Return the [x, y] coordinate for the center point of the cell that contains the specified text.  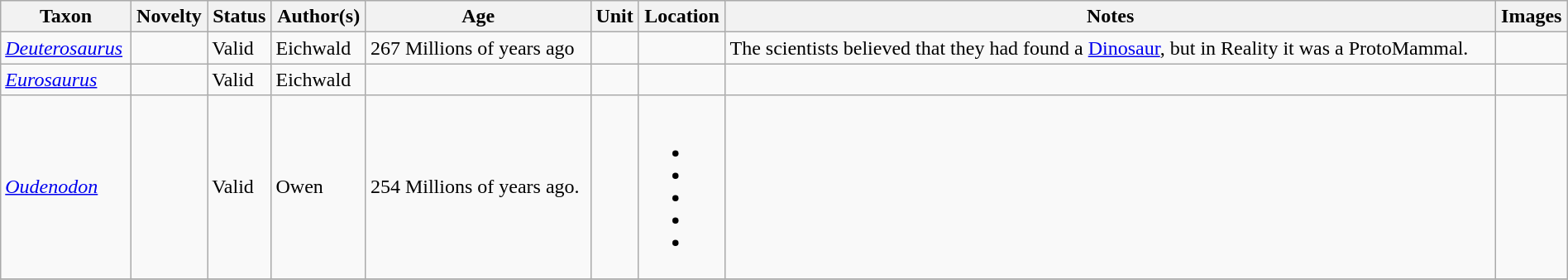
Location [681, 17]
Status [240, 17]
The scientists believed that they had found a Dinosaur, but in Reality it was a ProtoMammal. [1110, 48]
254 Millions of years ago. [478, 187]
Age [478, 17]
Images [1532, 17]
Owen [318, 187]
Novelty [169, 17]
Eurosaurus [66, 80]
Notes [1110, 17]
267 Millions of years ago [478, 48]
Author(s) [318, 17]
Deuterosaurus [66, 48]
Taxon [66, 17]
Unit [614, 17]
Oudenodon [66, 187]
